Detect which cell encompasses the target text, then output its (X, Y) center coordinate. 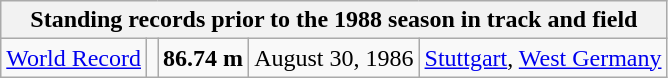
Stuttgart, West Germany (543, 58)
Standing records prior to the 1988 season in track and field (334, 20)
86.74 m (204, 58)
August 30, 1986 (334, 58)
World Record (74, 58)
